For the text-containing cell, return its midpoint in [x, y] coordinate format. 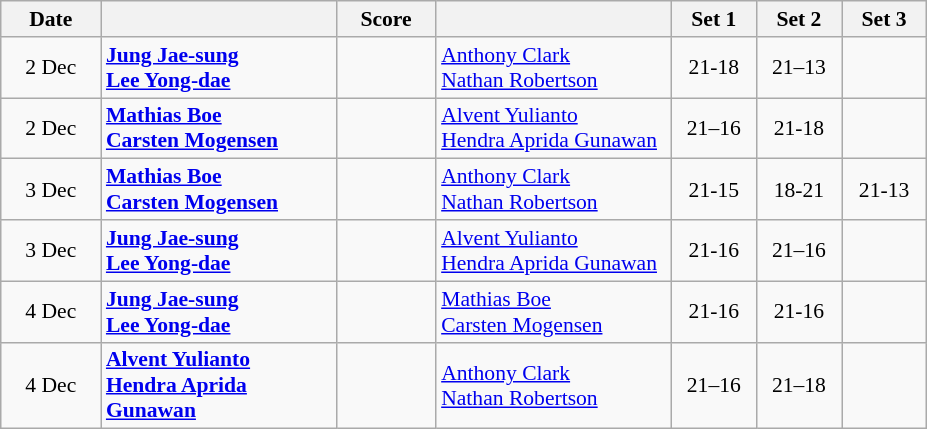
18-21 [798, 190]
21–13 [798, 68]
Date [51, 19]
Set 1 [714, 19]
Set 2 [798, 19]
Set 3 [884, 19]
Score [386, 19]
21–18 [798, 386]
21-13 [884, 190]
21-15 [714, 190]
